Output the [X, Y] coordinate of the center of the cell containing the given text.  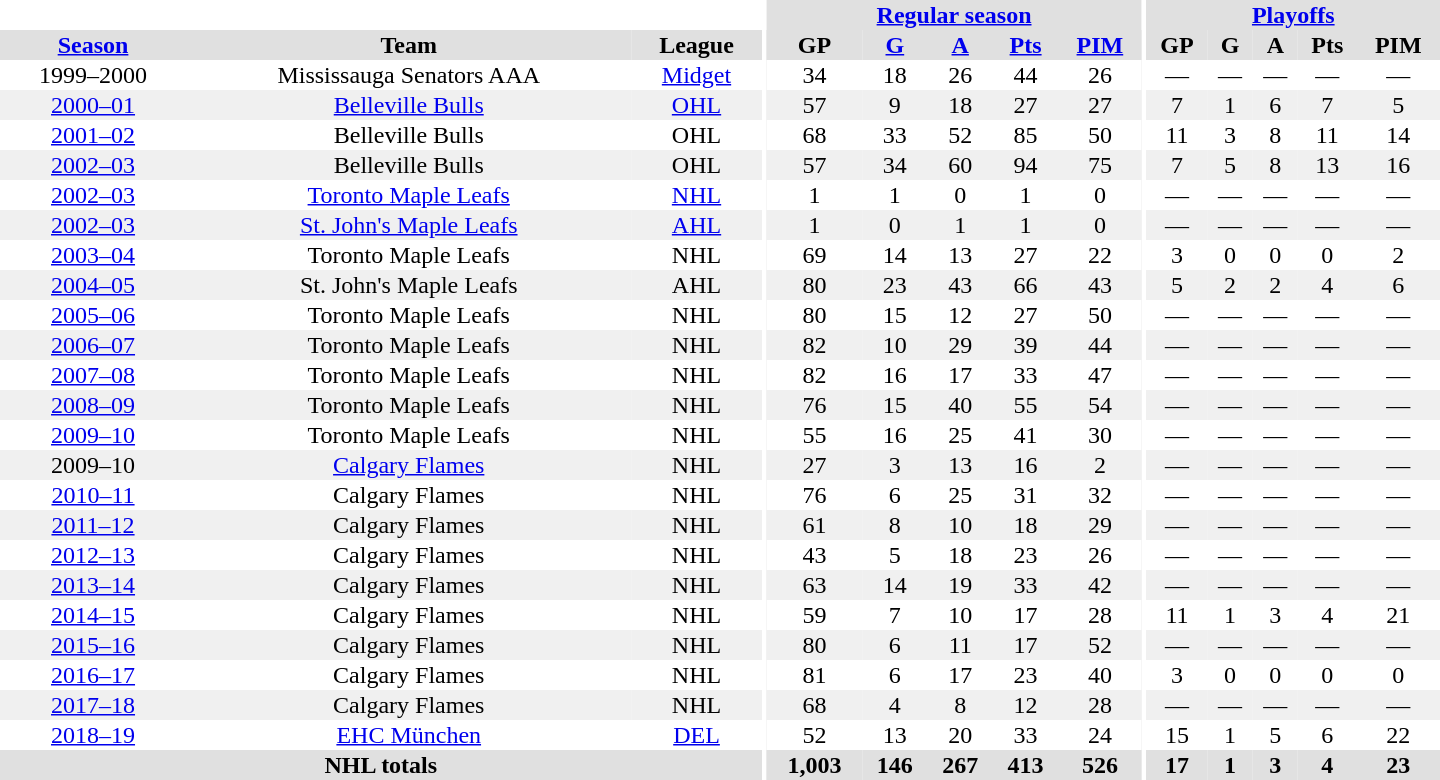
2013–14 [93, 585]
2014–15 [93, 615]
146 [894, 765]
2017–18 [93, 705]
32 [1100, 495]
Playoffs [1294, 15]
DEL [696, 735]
9 [894, 105]
41 [1026, 435]
31 [1026, 495]
42 [1100, 585]
Mississauga Senators AAA [408, 75]
267 [960, 765]
59 [815, 615]
NHL totals [381, 765]
2001–02 [93, 135]
54 [1100, 405]
2011–12 [93, 525]
League [696, 45]
2007–08 [93, 375]
2016–17 [93, 675]
39 [1026, 345]
60 [960, 165]
24 [1100, 735]
2018–19 [93, 735]
94 [1026, 165]
85 [1026, 135]
Season [93, 45]
66 [1026, 285]
526 [1100, 765]
20 [960, 735]
2004–05 [93, 285]
2005–06 [93, 315]
2012–13 [93, 555]
81 [815, 675]
1,003 [815, 765]
69 [815, 255]
21 [1398, 615]
2010–11 [93, 495]
61 [815, 525]
Midget [696, 75]
2003–04 [93, 255]
2015–16 [93, 645]
Regular season [954, 15]
EHC München [408, 735]
2000–01 [93, 105]
2008–09 [93, 405]
2006–07 [93, 345]
Team [408, 45]
19 [960, 585]
30 [1100, 435]
63 [815, 585]
1999–2000 [93, 75]
47 [1100, 375]
75 [1100, 165]
413 [1026, 765]
